From the cell containing the given text, extract its center point as [x, y] coordinate. 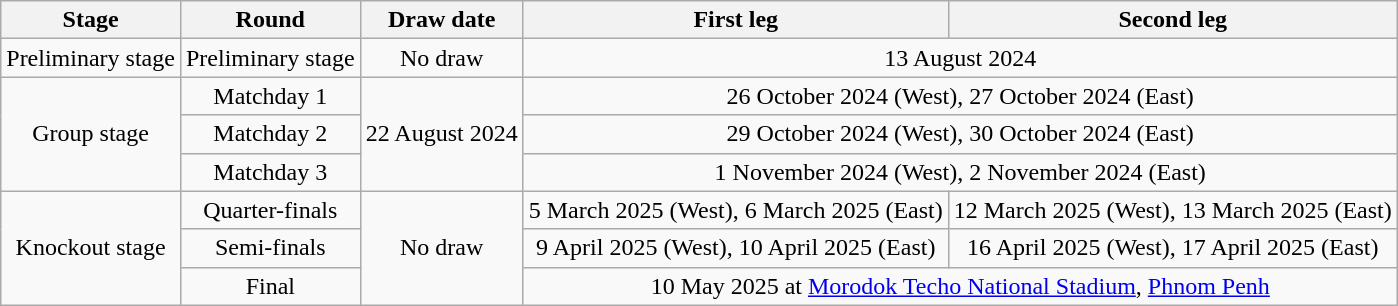
Round [270, 20]
Matchday 2 [270, 134]
22 August 2024 [442, 134]
Second leg [1172, 20]
9 April 2025 (West), 10 April 2025 (East) [736, 248]
Semi-finals [270, 248]
16 April 2025 (West), 17 April 2025 (East) [1172, 248]
Matchday 3 [270, 172]
Quarter-finals [270, 210]
Knockout stage [91, 248]
Stage [91, 20]
Matchday 1 [270, 96]
Group stage [91, 134]
First leg [736, 20]
1 November 2024 (West), 2 November 2024 (East) [960, 172]
5 March 2025 (West), 6 March 2025 (East) [736, 210]
Draw date [442, 20]
Final [270, 286]
29 October 2024 (West), 30 October 2024 (East) [960, 134]
12 March 2025 (West), 13 March 2025 (East) [1172, 210]
10 May 2025 at Morodok Techo National Stadium, Phnom Penh [960, 286]
26 October 2024 (West), 27 October 2024 (East) [960, 96]
13 August 2024 [960, 58]
